Identify which cell holds the provided text, then report its (X, Y) central coordinate. 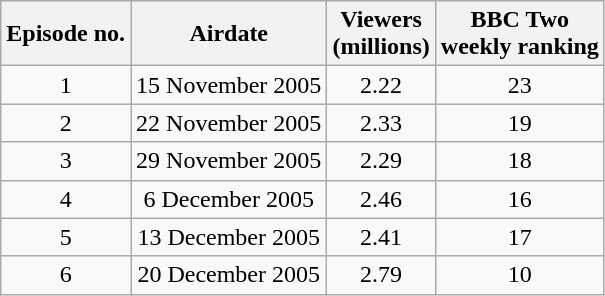
2.22 (381, 85)
16 (520, 199)
2.33 (381, 123)
3 (66, 161)
1 (66, 85)
10 (520, 275)
22 November 2005 (229, 123)
2.79 (381, 275)
6 December 2005 (229, 199)
Airdate (229, 34)
23 (520, 85)
2.41 (381, 237)
6 (66, 275)
2.29 (381, 161)
15 November 2005 (229, 85)
2 (66, 123)
13 December 2005 (229, 237)
19 (520, 123)
4 (66, 199)
Episode no. (66, 34)
Viewers(millions) (381, 34)
5 (66, 237)
17 (520, 237)
2.46 (381, 199)
BBC Twoweekly ranking (520, 34)
29 November 2005 (229, 161)
20 December 2005 (229, 275)
18 (520, 161)
